Pinpoint the cell where the given text exists, returning its [x, y] midpoint coordinate. 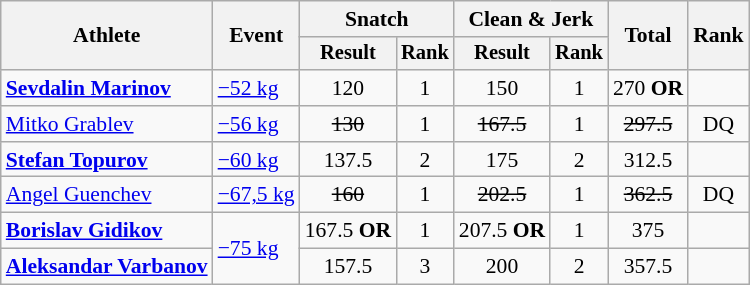
160 [348, 195]
297.5 [648, 124]
120 [348, 88]
200 [502, 267]
137.5 [348, 160]
−56 kg [256, 124]
Total [648, 36]
Sevdalin Marinov [107, 88]
Clean & Jerk [531, 19]
270 OR [648, 88]
Mitko Grablev [107, 124]
202.5 [502, 195]
167.5 [502, 124]
Angel Guenchev [107, 195]
Stefan Topurov [107, 160]
3 [425, 267]
150 [502, 88]
Aleksandar Varbanov [107, 267]
207.5 OR [502, 231]
Borislav Gidikov [107, 231]
157.5 [348, 267]
312.5 [648, 160]
362.5 [648, 195]
Athlete [107, 36]
−75 kg [256, 248]
−52 kg [256, 88]
−60 kg [256, 160]
357.5 [648, 267]
167.5 OR [348, 231]
Snatch [377, 19]
375 [648, 231]
Event [256, 36]
−67,5 kg [256, 195]
175 [502, 160]
130 [348, 124]
